Detect which cell encompasses the target text, then output its (X, Y) center coordinate. 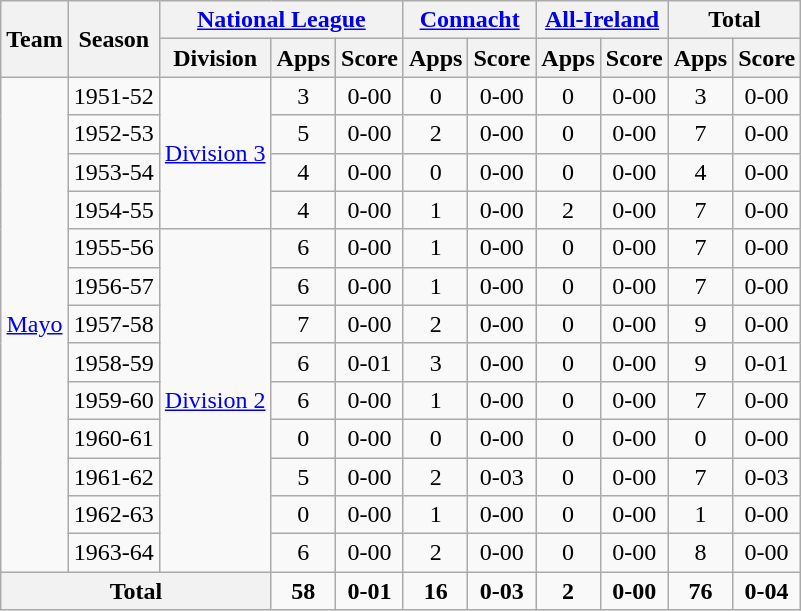
76 (700, 591)
1963-64 (114, 553)
Season (114, 39)
1952-53 (114, 134)
Division (215, 58)
58 (303, 591)
8 (700, 553)
1959-60 (114, 400)
1961-62 (114, 477)
National League (281, 20)
1958-59 (114, 362)
Connacht (469, 20)
Division 3 (215, 153)
All-Ireland (602, 20)
1951-52 (114, 96)
0-04 (767, 591)
Mayo (35, 324)
1955-56 (114, 248)
1954-55 (114, 210)
Team (35, 39)
1962-63 (114, 515)
1956-57 (114, 286)
Division 2 (215, 400)
1957-58 (114, 324)
16 (435, 591)
1953-54 (114, 172)
1960-61 (114, 438)
